Return the (x, y) coordinate for the center point of the cell that contains the specified text.  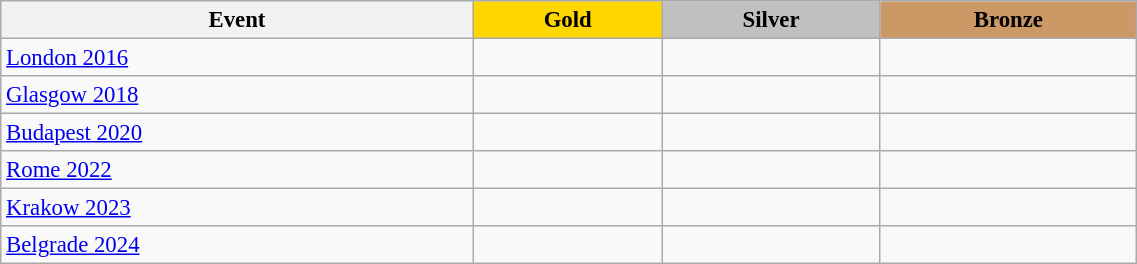
Rome 2022 (237, 170)
Krakow 2023 (237, 208)
Budapest 2020 (237, 133)
Bronze (1008, 20)
Silver (771, 20)
Event (237, 20)
London 2016 (237, 58)
Gold (568, 20)
Belgrade 2024 (237, 245)
Glasgow 2018 (237, 95)
